Find where the given text appears and provide that cell's center as (X, Y) coordinate. 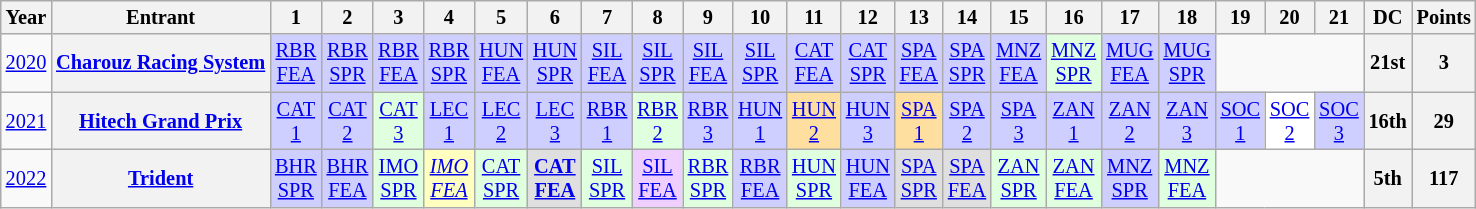
ZANFEA (1074, 178)
9 (708, 17)
HUN2 (814, 121)
13 (919, 17)
29 (1444, 121)
8 (657, 17)
MUGSPR (1186, 63)
HUN1 (760, 121)
5 (501, 17)
16th (1388, 121)
HUN3 (868, 121)
ZAN2 (1130, 121)
Charouz Racing System (160, 63)
20 (1290, 17)
SOC2 (1290, 121)
4 (449, 17)
Points (1444, 17)
2022 (26, 178)
2020 (26, 63)
SPA2 (967, 121)
18 (1186, 17)
CAT2 (348, 121)
19 (1240, 17)
2 (348, 17)
LEC1 (449, 121)
21 (1338, 17)
RBR1 (607, 121)
15 (1018, 17)
CAT1 (296, 121)
SOC3 (1338, 121)
LEC2 (501, 121)
IMOFEA (449, 178)
MUGFEA (1130, 63)
Entrant (160, 17)
21st (1388, 63)
LEC3 (555, 121)
ZANSPR (1018, 178)
117 (1444, 178)
ZAN3 (1186, 121)
BHRFEA (348, 178)
RBR3 (708, 121)
6 (555, 17)
RBR2 (657, 121)
17 (1130, 17)
SPA3 (1018, 121)
7 (607, 17)
DC (1388, 17)
12 (868, 17)
14 (967, 17)
IMOSPR (398, 178)
ZAN1 (1074, 121)
SPA1 (919, 121)
2021 (26, 121)
Trident (160, 178)
16 (1074, 17)
SOC1 (1240, 121)
10 (760, 17)
Year (26, 17)
CAT3 (398, 121)
1 (296, 17)
BHRSPR (296, 178)
5th (1388, 178)
11 (814, 17)
Hitech Grand Prix (160, 121)
